Detect which cell encompasses the target text, then output its (x, y) center coordinate. 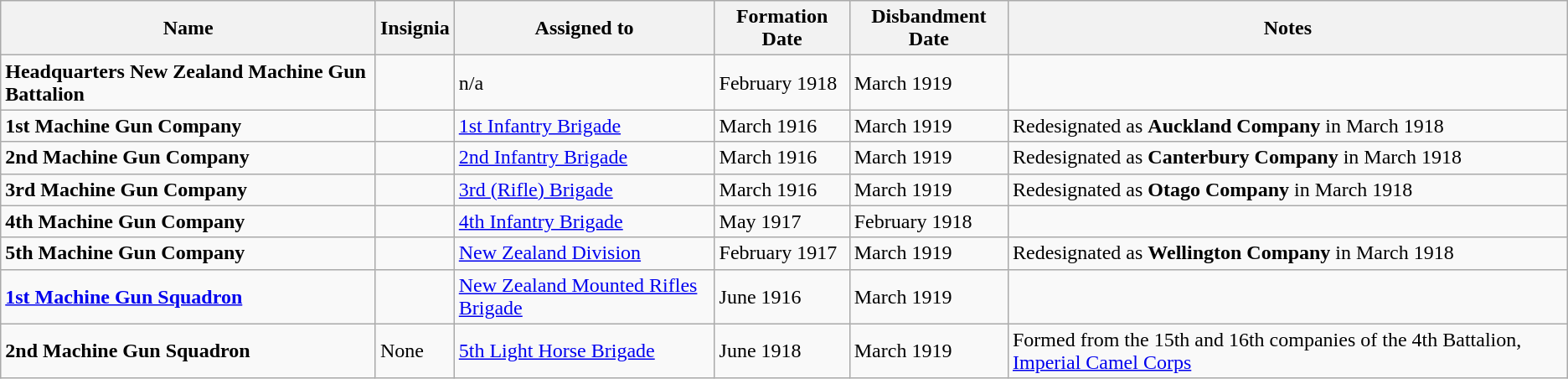
3rd (Rifle) Brigade (585, 189)
Headquarters New Zealand Machine Gun Battalion (188, 82)
Notes (1287, 29)
Insignia (415, 29)
2nd Infantry Brigade (585, 158)
Redesignated as Canterbury Company in March 1918 (1287, 158)
1st Machine Gun Company (188, 126)
Redesignated as Auckland Company in March 1918 (1287, 126)
1st Machine Gun Squadron (188, 297)
4th Machine Gun Company (188, 221)
June 1916 (782, 297)
Disbandment Date (928, 29)
Assigned to (585, 29)
2nd Machine Gun Company (188, 158)
May 1917 (782, 221)
June 1918 (782, 350)
February 1917 (782, 253)
Formed from the 15th and 16th companies of the 4th Battalion, Imperial Camel Corps (1287, 350)
2nd Machine Gun Squadron (188, 350)
Formation Date (782, 29)
3rd Machine Gun Company (188, 189)
Redesignated as Otago Company in March 1918 (1287, 189)
New Zealand Mounted Rifles Brigade (585, 297)
1st Infantry Brigade (585, 126)
New Zealand Division (585, 253)
n/a (585, 82)
5th Light Horse Brigade (585, 350)
Name (188, 29)
4th Infantry Brigade (585, 221)
Redesignated as Wellington Company in March 1918 (1287, 253)
None (415, 350)
5th Machine Gun Company (188, 253)
